Return the [X, Y] coordinate for the center point of the cell that contains the specified text.  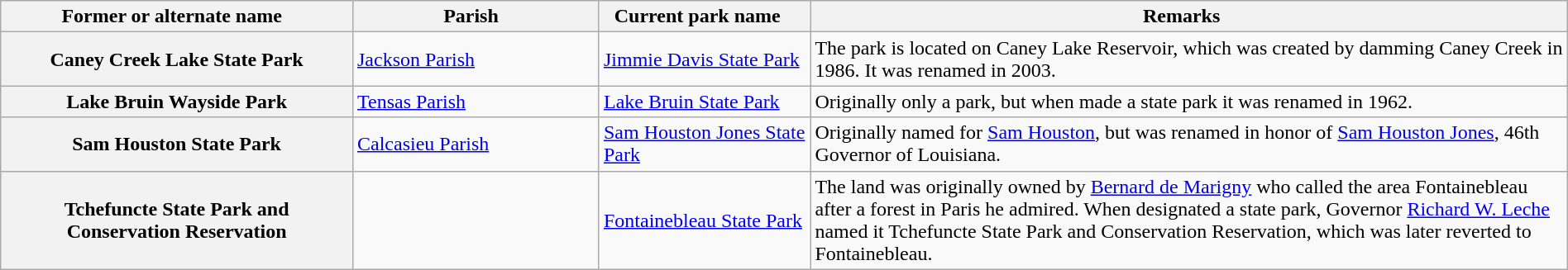
Lake Bruin State Park [705, 102]
Caney Creek Lake State Park [177, 59]
Tensas Parish [476, 102]
Lake Bruin Wayside Park [177, 102]
Sam Houston State Park [177, 144]
The park is located on Caney Lake Reservoir, which was created by damming Caney Creek in 1986. It was renamed in 2003. [1189, 59]
Jimmie Davis State Park [705, 59]
Calcasieu Parish [476, 144]
Tchefuncte State Park and Conservation Reservation [177, 220]
Current park name [705, 17]
Jackson Parish [476, 59]
Parish [476, 17]
Sam Houston Jones State Park [705, 144]
Originally named for Sam Houston, but was renamed in honor of Sam Houston Jones, 46th Governor of Louisiana. [1189, 144]
Originally only a park, but when made a state park it was renamed in 1962. [1189, 102]
Remarks [1189, 17]
Former or alternate name [177, 17]
Fontainebleau State Park [705, 220]
